Scan for the cell matching the given text and deliver its (x, y) coordinate at center. 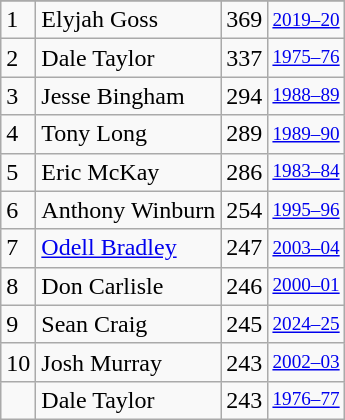
369 (244, 20)
7 (18, 248)
1976–77 (306, 400)
8 (18, 286)
2 (18, 58)
245 (244, 324)
2019–20 (306, 20)
247 (244, 248)
Don Carlisle (128, 286)
Sean Craig (128, 324)
Elyjah Goss (128, 20)
Eric McKay (128, 172)
Josh Murray (128, 362)
3 (18, 96)
294 (244, 96)
1 (18, 20)
6 (18, 210)
9 (18, 324)
286 (244, 172)
2002–03 (306, 362)
5 (18, 172)
4 (18, 134)
246 (244, 286)
289 (244, 134)
2024–25 (306, 324)
1989–90 (306, 134)
1995–96 (306, 210)
Odell Bradley (128, 248)
337 (244, 58)
254 (244, 210)
1975–76 (306, 58)
Tony Long (128, 134)
Jesse Bingham (128, 96)
2000–01 (306, 286)
10 (18, 362)
1988–89 (306, 96)
1983–84 (306, 172)
Anthony Winburn (128, 210)
2003–04 (306, 248)
